Search for the cell housing the specified text and yield its (x, y) center coordinate. 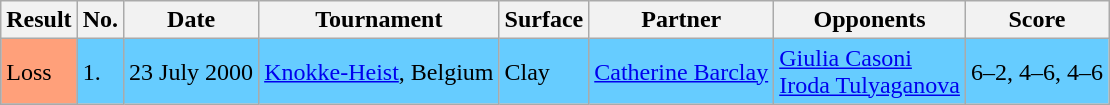
1. (100, 72)
23 July 2000 (192, 72)
6–2, 4–6, 4–6 (1036, 72)
Knokke-Heist, Belgium (379, 72)
Opponents (870, 20)
Giulia Casoni Iroda Tulyaganova (870, 72)
Partner (682, 20)
Loss (39, 72)
Result (39, 20)
Score (1036, 20)
Catherine Barclay (682, 72)
Clay (544, 72)
Date (192, 20)
No. (100, 20)
Surface (544, 20)
Tournament (379, 20)
